Provide the [x, y] coordinate of the cell's center where the given text is located.  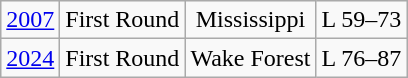
2024 [30, 58]
Wake Forest [250, 58]
Mississippi [250, 20]
L 59–73 [362, 20]
L 76–87 [362, 58]
2007 [30, 20]
